Identify which cell holds the provided text, then report its [X, Y] central coordinate. 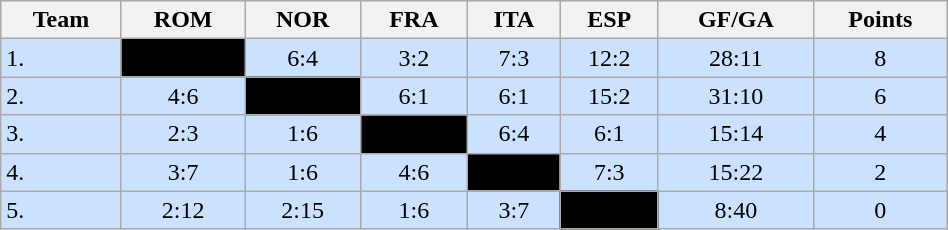
0 [880, 210]
2:12 [183, 210]
ITA [514, 20]
4 [880, 134]
6 [880, 96]
NOR [302, 20]
Team [61, 20]
2:3 [183, 134]
8:40 [736, 210]
28:11 [736, 58]
Points [880, 20]
ROM [183, 20]
31:10 [736, 96]
2. [61, 96]
GF/GA [736, 20]
15:2 [609, 96]
ESP [609, 20]
3. [61, 134]
FRA [414, 20]
12:2 [609, 58]
15:22 [736, 172]
2:15 [302, 210]
3:2 [414, 58]
1. [61, 58]
8 [880, 58]
5. [61, 210]
2 [880, 172]
4. [61, 172]
15:14 [736, 134]
